Identify which cell holds the provided text, then report its [X, Y] central coordinate. 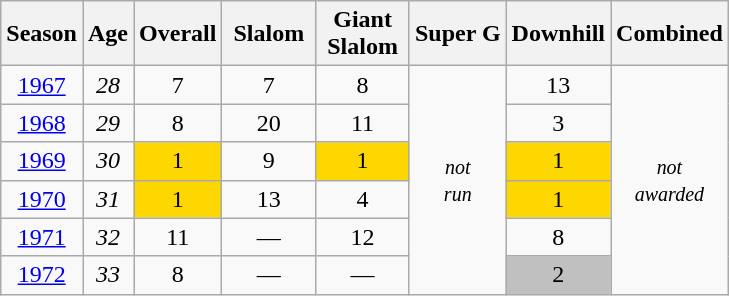
3 [558, 123]
31 [108, 199]
29 [108, 123]
Age [108, 34]
1971 [42, 237]
1969 [42, 161]
4 [363, 199]
Giant Slalom [363, 34]
1968 [42, 123]
Combined [670, 34]
Super G [458, 34]
1972 [42, 275]
28 [108, 85]
30 [108, 161]
33 [108, 275]
9 [269, 161]
12 [363, 237]
32 [108, 237]
Season [42, 34]
1967 [42, 85]
20 [269, 123]
2 [558, 275]
Downhill [558, 34]
notrun [458, 180]
1970 [42, 199]
notawarded [670, 180]
Overall [178, 34]
Slalom [269, 34]
